Determine the [X, Y] coordinate at the center of the cell enclosing the given text.  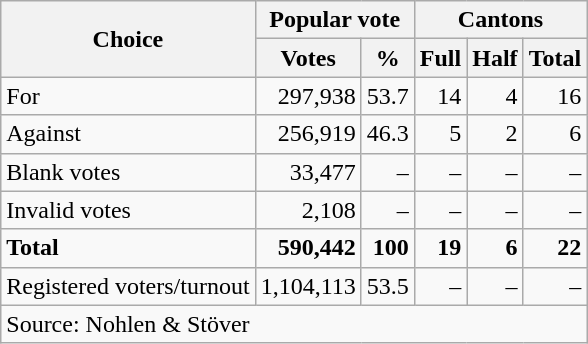
Full [440, 58]
4 [495, 96]
Invalid votes [128, 210]
256,919 [308, 134]
% [388, 58]
19 [440, 248]
100 [388, 248]
14 [440, 96]
53.5 [388, 286]
53.7 [388, 96]
5 [440, 134]
Against [128, 134]
Votes [308, 58]
590,442 [308, 248]
Cantons [500, 20]
16 [555, 96]
Popular vote [334, 20]
For [128, 96]
Half [495, 58]
33,477 [308, 172]
46.3 [388, 134]
Source: Nohlen & Stöver [294, 324]
297,938 [308, 96]
Registered voters/turnout [128, 286]
22 [555, 248]
Choice [128, 39]
1,104,113 [308, 286]
2,108 [308, 210]
2 [495, 134]
Blank votes [128, 172]
